Pinpoint the cell where the given text exists, returning its (X, Y) midpoint coordinate. 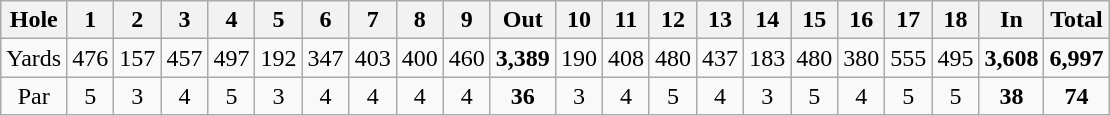
Total (1076, 20)
555 (908, 58)
495 (956, 58)
1 (90, 20)
192 (278, 58)
16 (862, 20)
3,389 (522, 58)
400 (420, 58)
7 (372, 20)
183 (768, 58)
13 (720, 20)
Yards (34, 58)
476 (90, 58)
74 (1076, 96)
6,997 (1076, 58)
347 (326, 58)
In (1012, 20)
457 (184, 58)
403 (372, 58)
8 (420, 20)
437 (720, 58)
14 (768, 20)
460 (466, 58)
17 (908, 20)
12 (672, 20)
36 (522, 96)
3,608 (1012, 58)
6 (326, 20)
408 (626, 58)
18 (956, 20)
Par (34, 96)
2 (138, 20)
9 (466, 20)
10 (578, 20)
11 (626, 20)
Hole (34, 20)
497 (232, 58)
15 (814, 20)
157 (138, 58)
38 (1012, 96)
190 (578, 58)
Out (522, 20)
380 (862, 58)
